Scan for the cell matching the given text and deliver its [X, Y] coordinate at center. 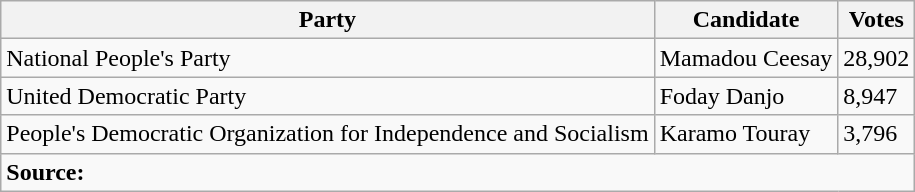
Foday Danjo [746, 96]
People's Democratic Organization for Independence and Socialism [328, 134]
28,902 [876, 58]
United Democratic Party [328, 96]
Mamadou Ceesay [746, 58]
National People's Party [328, 58]
8,947 [876, 96]
Candidate [746, 20]
Source: [458, 172]
Votes [876, 20]
Party [328, 20]
Karamo Touray [746, 134]
3,796 [876, 134]
